Output the [X, Y] coordinate of the center of the cell containing the given text.  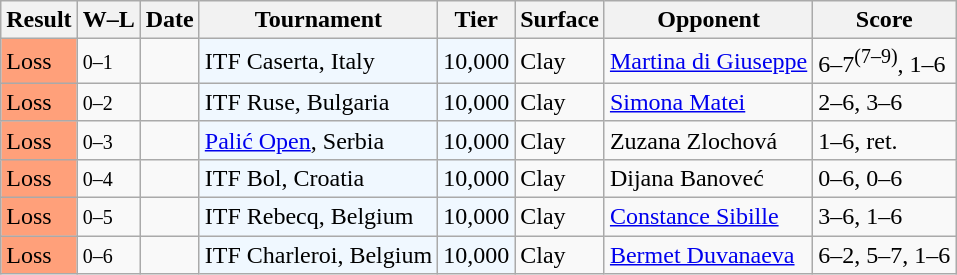
Tournament [318, 20]
ITF Bol, Croatia [318, 178]
0–6 [108, 255]
Score [884, 20]
0–6, 0–6 [884, 178]
ITF Caserta, Italy [318, 62]
Tier [476, 20]
Opponent [708, 20]
ITF Charleroi, Belgium [318, 255]
ITF Rebecq, Belgium [318, 217]
Bermet Duvanaeva [708, 255]
0–5 [108, 217]
6–7(7–9), 1–6 [884, 62]
0–2 [108, 102]
Date [170, 20]
Simona Matei [708, 102]
0–1 [108, 62]
W–L [108, 20]
1–6, ret. [884, 140]
3–6, 1–6 [884, 217]
6–2, 5–7, 1–6 [884, 255]
0–3 [108, 140]
Constance Sibille [708, 217]
Zuzana Zlochová [708, 140]
Palić Open, Serbia [318, 140]
ITF Ruse, Bulgaria [318, 102]
Result [39, 20]
0–4 [108, 178]
2–6, 3–6 [884, 102]
Surface [560, 20]
Martina di Giuseppe [708, 62]
Dijana Banoveć [708, 178]
